Return the (x, y) coordinate for the center point of the cell that contains the specified text.  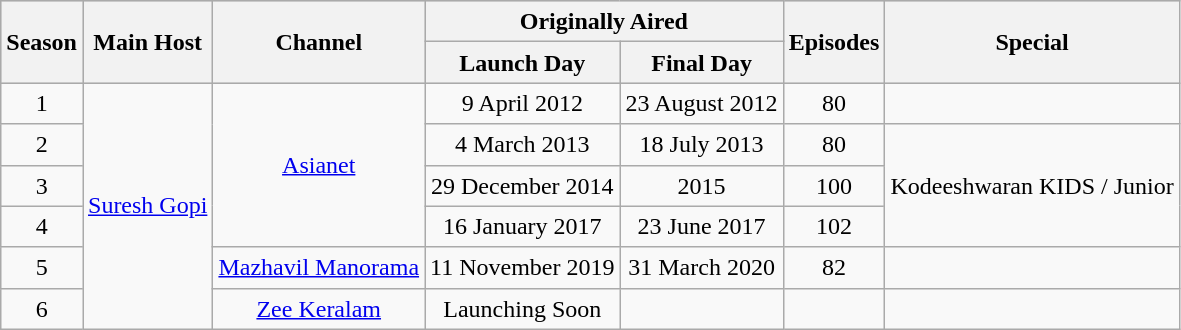
Asianet (319, 165)
Zee Keralam (319, 308)
Kodeeshwaran KIDS / Junior (1032, 186)
82 (834, 268)
Suresh Gopi (147, 206)
23 June 2017 (702, 226)
Launching Soon (522, 308)
29 December 2014 (522, 186)
18 July 2013 (702, 144)
9 April 2012 (522, 104)
2015 (702, 186)
Final Day (702, 62)
1 (42, 104)
2 (42, 144)
23 August 2012 (702, 104)
11 November 2019 (522, 268)
Episodes (834, 42)
Special (1032, 42)
4 March 2013 (522, 144)
Channel (319, 42)
4 (42, 226)
Originally Aired (604, 22)
Launch Day (522, 62)
3 (42, 186)
6 (42, 308)
31 March 2020 (702, 268)
Season (42, 42)
Mazhavil Manorama (319, 268)
100 (834, 186)
102 (834, 226)
16 January 2017 (522, 226)
5 (42, 268)
Main Host (147, 42)
